Search for the cell housing the specified text and yield its (x, y) center coordinate. 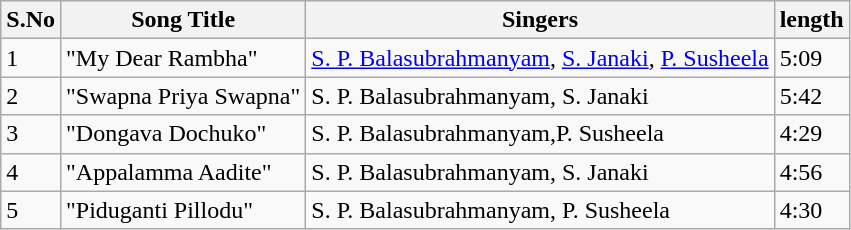
S.No (31, 20)
5:09 (812, 58)
S. P. Balasubrahmanyam, S. Janaki, P. Susheela (540, 58)
5:42 (812, 96)
"Appalamma Aadite" (182, 172)
4:30 (812, 210)
S. P. Balasubrahmanyam, P. Susheela (540, 210)
1 (31, 58)
"Piduganti Pillodu" (182, 210)
S. P. Balasubrahmanyam,P. Susheela (540, 134)
"My Dear Rambha" (182, 58)
Song Title (182, 20)
3 (31, 134)
"Dongava Dochuko" (182, 134)
Singers (540, 20)
"Swapna Priya Swapna" (182, 96)
5 (31, 210)
4 (31, 172)
2 (31, 96)
4:29 (812, 134)
length (812, 20)
4:56 (812, 172)
